Determine the [x, y] coordinate at the center of the cell enclosing the given text.  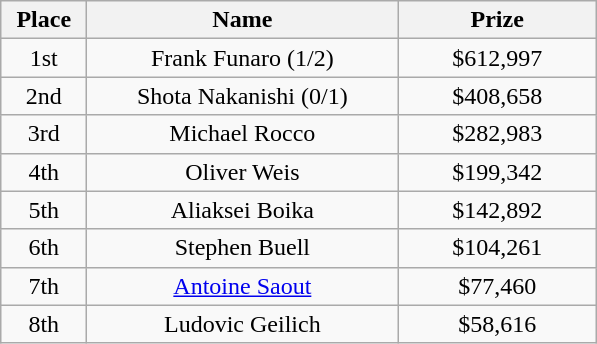
Oliver Weis [242, 172]
6th [44, 248]
$77,460 [498, 286]
Antoine Saout [242, 286]
Aliaksei Boika [242, 210]
Place [44, 20]
Frank Funaro (1/2) [242, 58]
$612,997 [498, 58]
$58,616 [498, 324]
8th [44, 324]
2nd [44, 96]
Prize [498, 20]
$408,658 [498, 96]
5th [44, 210]
$142,892 [498, 210]
$282,983 [498, 134]
Shota Nakanishi (0/1) [242, 96]
1st [44, 58]
$104,261 [498, 248]
3rd [44, 134]
4th [44, 172]
Ludovic Geilich [242, 324]
Stephen Buell [242, 248]
Name [242, 20]
Michael Rocco [242, 134]
$199,342 [498, 172]
7th [44, 286]
